Return (X, Y) of the center of cell containing provided text 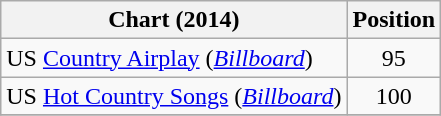
US Hot Country Songs (Billboard) (174, 96)
US Country Airplay (Billboard) (174, 58)
Position (394, 20)
Chart (2014) (174, 20)
95 (394, 58)
100 (394, 96)
